Locate the cell with the specified text and output its [x, y] center coordinate. 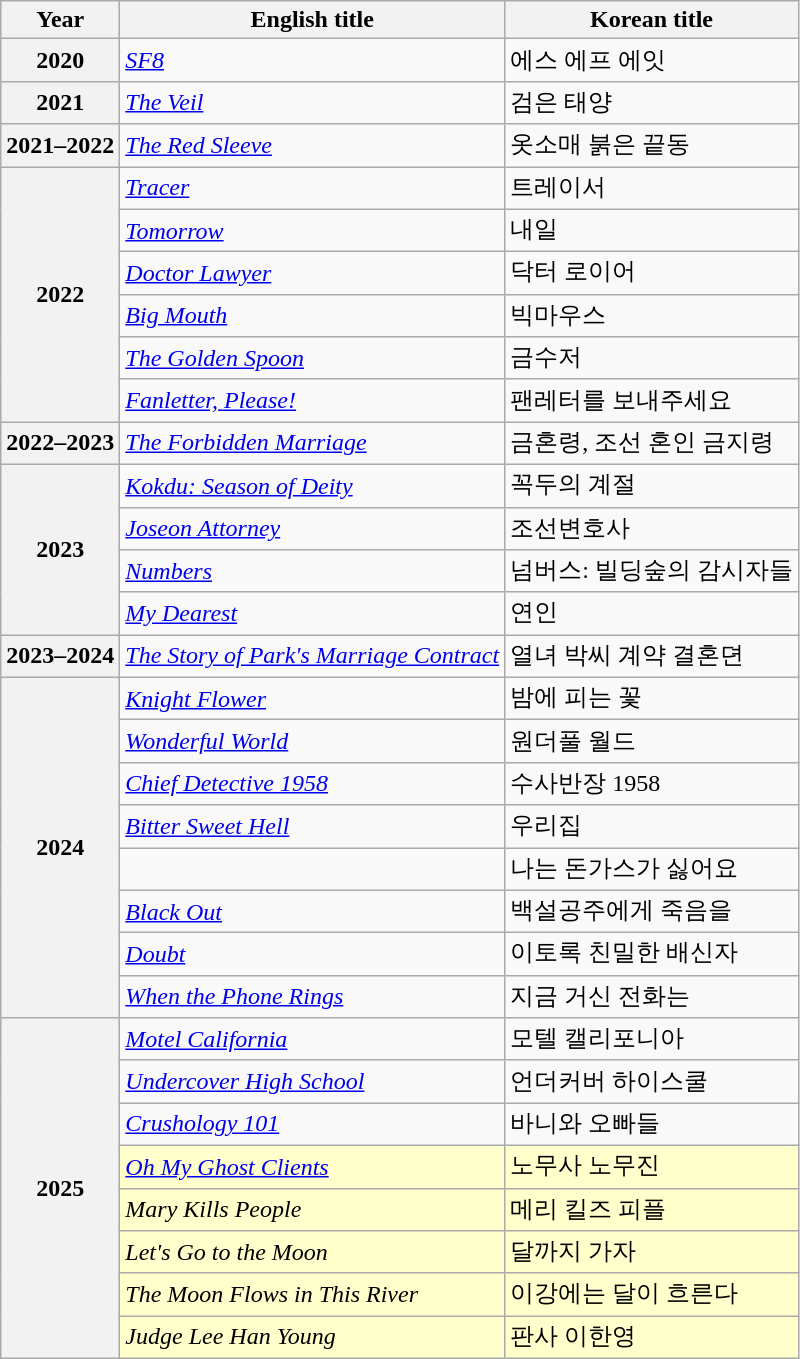
메리 킬즈 피플 [652, 1210]
Fanletter, Please! [312, 400]
팬레터를 보내주세요 [652, 400]
Black Out [312, 912]
닥터 로이어 [652, 274]
언더커버 하이스쿨 [652, 1082]
Crushology 101 [312, 1124]
Joseon Attorney [312, 528]
Kokdu: Season of Deity [312, 486]
2024 [60, 847]
2022 [60, 294]
내일 [652, 230]
Tomorrow [312, 230]
My Dearest [312, 614]
English title [312, 20]
The Moon Flows in This River [312, 1294]
지금 거신 전화는 [652, 996]
이강에는 달이 흐른다 [652, 1294]
Doctor Lawyer [312, 274]
빅마우스 [652, 316]
2020 [60, 60]
에스 에프 에잇 [652, 60]
The Forbidden Marriage [312, 444]
열녀 박씨 계약 결혼뎐 [652, 656]
Bitter Sweet Hell [312, 826]
Korean title [652, 20]
백설공주에게 죽음을 [652, 912]
검은 태양 [652, 102]
The Story of Park's Marriage Contract [312, 656]
Oh My Ghost Clients [312, 1166]
Wonderful World [312, 742]
조선변호사 [652, 528]
When the Phone Rings [312, 996]
2023 [60, 549]
모텔 캘리포니아 [652, 1040]
나는 돈가스가 싫어요 [652, 870]
옷소매 붉은 끝동 [652, 146]
2025 [60, 1188]
Doubt [312, 954]
트레이서 [652, 188]
Numbers [312, 572]
Big Mouth [312, 316]
Year [60, 20]
Tracer [312, 188]
원더풀 월드 [652, 742]
2021 [60, 102]
Undercover High School [312, 1082]
SF8 [312, 60]
Judge Lee Han Young [312, 1338]
Mary Kills People [312, 1210]
The Golden Spoon [312, 358]
넘버스: 빌딩숲의 감시자들 [652, 572]
Motel California [312, 1040]
2022–2023 [60, 444]
달까지 가자 [652, 1252]
2021–2022 [60, 146]
Let's Go to the Moon [312, 1252]
Chief Detective 1958 [312, 784]
연인 [652, 614]
수사반장 1958 [652, 784]
꼭두의 계절 [652, 486]
바니와 오빠들 [652, 1124]
2023–2024 [60, 656]
The Red Sleeve [312, 146]
금혼령, 조선 혼인 금지령 [652, 444]
이토록 친밀한 배신자 [652, 954]
노무사 노무진 [652, 1166]
The Veil [312, 102]
판사 이한영 [652, 1338]
금수저 [652, 358]
우리집 [652, 826]
밤에 피는 꽃 [652, 698]
Knight Flower [312, 698]
